Return the [X, Y] coordinate for the center point of the cell that contains the specified text.  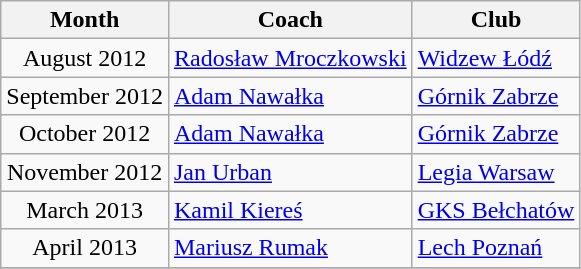
Legia Warsaw [496, 172]
March 2013 [85, 210]
November 2012 [85, 172]
Club [496, 20]
Mariusz Rumak [290, 248]
April 2013 [85, 248]
Month [85, 20]
September 2012 [85, 96]
August 2012 [85, 58]
Radosław Mroczkowski [290, 58]
Widzew Łódź [496, 58]
Coach [290, 20]
GKS Bełchatów [496, 210]
October 2012 [85, 134]
Jan Urban [290, 172]
Kamil Kiereś [290, 210]
Lech Poznań [496, 248]
